For the text-containing cell, return its midpoint in (X, Y) coordinate format. 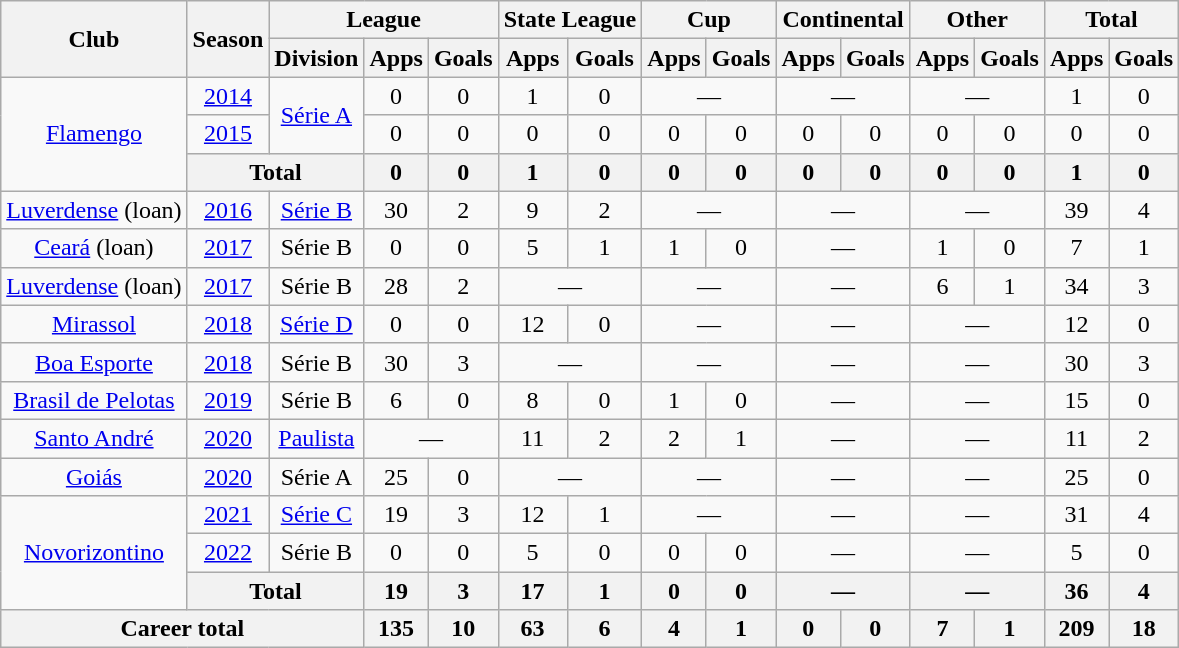
Série D (316, 324)
Season (228, 39)
Santo André (94, 438)
Career total (182, 629)
34 (1076, 286)
18 (1144, 629)
28 (396, 286)
9 (532, 210)
Other (977, 20)
36 (1076, 591)
2019 (228, 400)
Novorizontino (94, 553)
17 (532, 591)
2014 (228, 96)
10 (463, 629)
Boa Esporte (94, 362)
Cup (709, 20)
Mirassol (94, 324)
15 (1076, 400)
63 (532, 629)
Club (94, 39)
2022 (228, 553)
Brasil de Pelotas (94, 400)
2015 (228, 134)
Série C (316, 515)
2021 (228, 515)
State League (570, 20)
2016 (228, 210)
209 (1076, 629)
Ceará (loan) (94, 248)
8 (532, 400)
Flamengo (94, 134)
Division (316, 58)
League (384, 20)
Paulista (316, 438)
135 (396, 629)
39 (1076, 210)
Continental (843, 20)
Goiás (94, 477)
31 (1076, 515)
